Provide the (X, Y) coordinate of the cell's center where the given text is located.  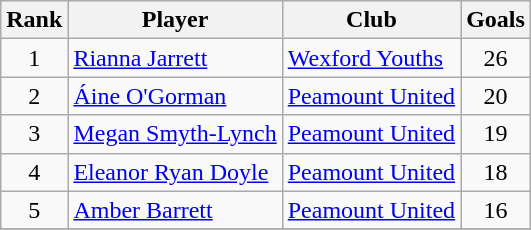
Amber Barrett (175, 210)
Rank (34, 20)
Rianna Jarrett (175, 58)
Eleanor Ryan Doyle (175, 172)
Áine O'Gorman (175, 96)
3 (34, 134)
16 (496, 210)
20 (496, 96)
4 (34, 172)
18 (496, 172)
5 (34, 210)
Club (371, 20)
2 (34, 96)
26 (496, 58)
Player (175, 20)
1 (34, 58)
Megan Smyth-Lynch (175, 134)
Wexford Youths (371, 58)
19 (496, 134)
Goals (496, 20)
